Return [x, y] of the center of cell containing provided text 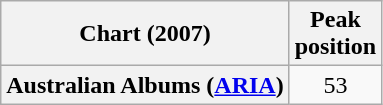
Chart (2007) [145, 34]
Australian Albums (ARIA) [145, 85]
53 [335, 85]
Peak position [335, 34]
